From the cell containing the given text, extract its center point as [X, Y] coordinate. 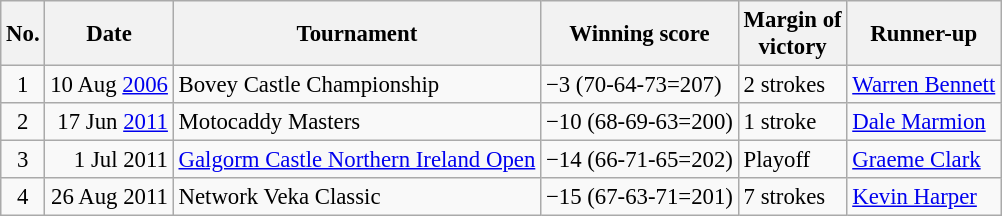
2 [23, 122]
26 Aug 2011 [109, 197]
Winning score [640, 34]
10 Aug 2006 [109, 85]
Galgorm Castle Northern Ireland Open [356, 160]
1 Jul 2011 [109, 160]
Runner-up [924, 34]
Dale Marmion [924, 122]
17 Jun 2011 [109, 122]
−14 (66-71-65=202) [640, 160]
Graeme Clark [924, 160]
−15 (67-63-71=201) [640, 197]
1 stroke [792, 122]
Margin ofvictory [792, 34]
No. [23, 34]
1 [23, 85]
−3 (70-64-73=207) [640, 85]
7 strokes [792, 197]
Bovey Castle Championship [356, 85]
2 strokes [792, 85]
Warren Bennett [924, 85]
Playoff [792, 160]
3 [23, 160]
Motocaddy Masters [356, 122]
−10 (68-69-63=200) [640, 122]
Date [109, 34]
Tournament [356, 34]
Kevin Harper [924, 197]
4 [23, 197]
Network Veka Classic [356, 197]
